Pinpoint the cell where the given text exists, returning its (X, Y) midpoint coordinate. 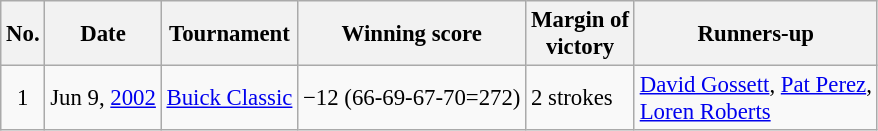
1 (23, 98)
Date (103, 34)
Tournament (230, 34)
Winning score (412, 34)
Jun 9, 2002 (103, 98)
Buick Classic (230, 98)
Runners-up (756, 34)
David Gossett, Pat Perez, Loren Roberts (756, 98)
2 strokes (580, 98)
No. (23, 34)
Margin ofvictory (580, 34)
−12 (66-69-67-70=272) (412, 98)
